From the cell containing the given text, extract its center point as (x, y) coordinate. 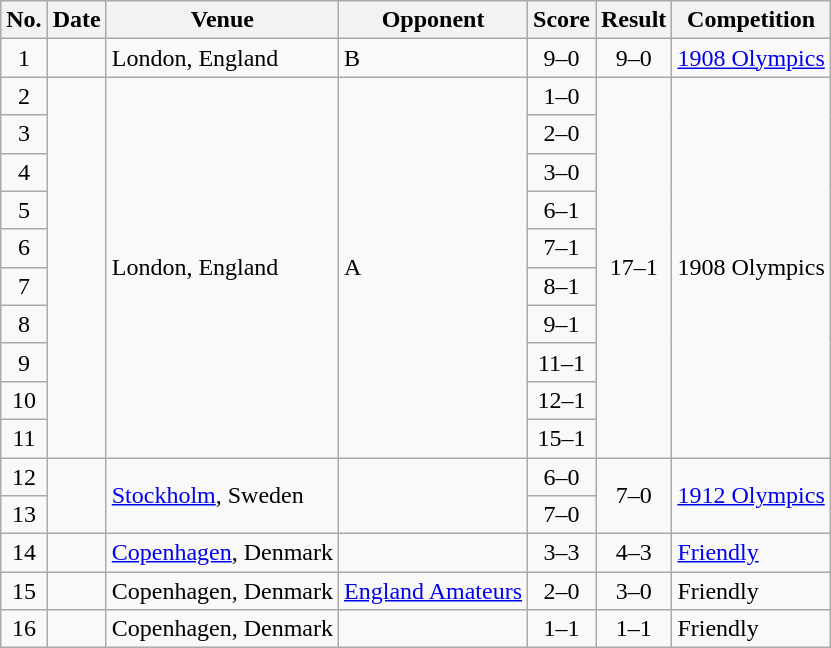
Score (562, 20)
England Amateurs (434, 591)
12 (24, 477)
1912 Olympics (751, 496)
Result (634, 20)
1–0 (562, 96)
7–1 (562, 248)
8 (24, 324)
6 (24, 248)
9–1 (562, 324)
Date (76, 20)
15 (24, 591)
11 (24, 438)
17–1 (634, 268)
5 (24, 210)
8–1 (562, 286)
1 (24, 58)
13 (24, 515)
15–1 (562, 438)
11–1 (562, 362)
6–0 (562, 477)
Venue (222, 20)
Stockholm, Sweden (222, 496)
4 (24, 172)
16 (24, 629)
Opponent (434, 20)
3–3 (562, 553)
9 (24, 362)
12–1 (562, 400)
7 (24, 286)
A (434, 268)
2 (24, 96)
14 (24, 553)
3 (24, 134)
B (434, 58)
10 (24, 400)
No. (24, 20)
6–1 (562, 210)
4–3 (634, 553)
Competition (751, 20)
